Identify which cell holds the provided text, then report its [X, Y] central coordinate. 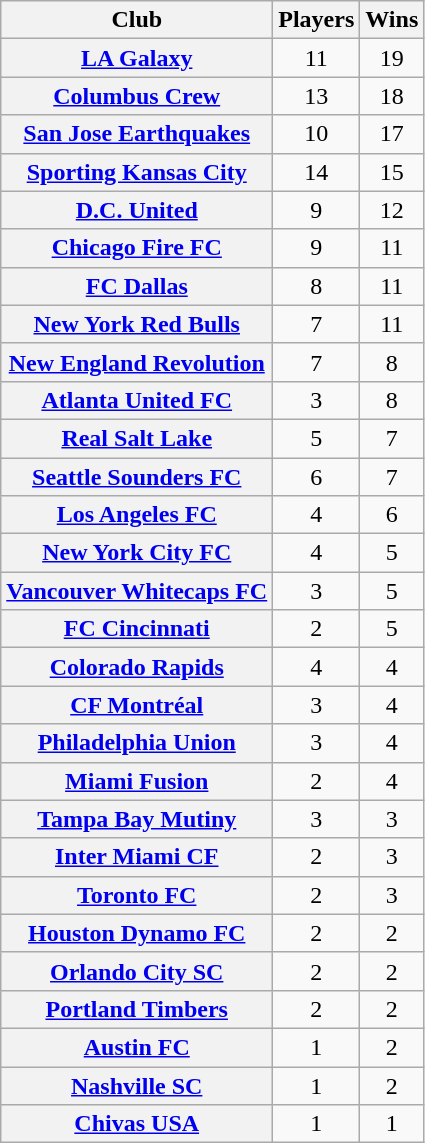
Inter Miami CF [137, 857]
Columbus Crew [137, 96]
Austin FC [137, 1047]
18 [392, 96]
Orlando City SC [137, 971]
San Jose Earthquakes [137, 134]
19 [392, 58]
Sporting Kansas City [137, 172]
Colorado Rapids [137, 667]
Wins [392, 20]
Club [137, 20]
14 [316, 172]
New England Revolution [137, 362]
CF Montréal [137, 705]
Chicago Fire FC [137, 248]
Players [316, 20]
FC Cincinnati [137, 629]
FC Dallas [137, 286]
12 [392, 210]
LA Galaxy [137, 58]
Portland Timbers [137, 1009]
Los Angeles FC [137, 515]
10 [316, 134]
15 [392, 172]
New York Red Bulls [137, 324]
Vancouver Whitecaps FC [137, 591]
Chivas USA [137, 1124]
Houston Dynamo FC [137, 933]
Nashville SC [137, 1085]
17 [392, 134]
New York City FC [137, 553]
Philadelphia Union [137, 743]
D.C. United [137, 210]
13 [316, 96]
Miami Fusion [137, 781]
Real Salt Lake [137, 438]
Seattle Sounders FC [137, 477]
Toronto FC [137, 895]
Atlanta United FC [137, 400]
Tampa Bay Mutiny [137, 819]
